Extract the (X, Y) coordinate from the center of the cell holding the provided text.  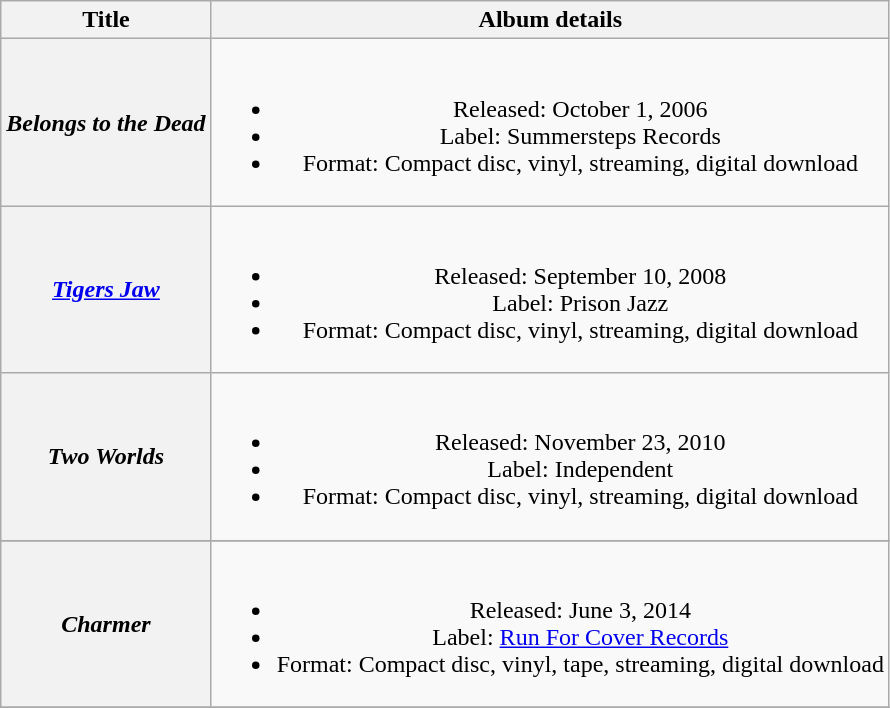
Released: September 10, 2008Label: Prison JazzFormat: Compact disc, vinyl, streaming, digital download (550, 290)
Two Worlds (106, 456)
Released: October 1, 2006Label: Summersteps RecordsFormat: Compact disc, vinyl, streaming, digital download (550, 122)
Album details (550, 20)
Released: June 3, 2014Label: Run For Cover RecordsFormat: Compact disc, vinyl, tape, streaming, digital download (550, 624)
Belongs to the Dead (106, 122)
Title (106, 20)
Released: November 23, 2010Label: IndependentFormat: Compact disc, vinyl, streaming, digital download (550, 456)
Tigers Jaw (106, 290)
Charmer (106, 624)
